From the cell containing the given text, extract its center point as [X, Y] coordinate. 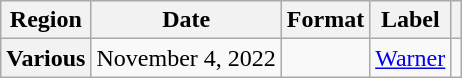
Region [46, 20]
Various [46, 58]
November 4, 2022 [186, 58]
Format [325, 20]
Label [410, 20]
Warner [410, 58]
Date [186, 20]
